Determine the [x, y] coordinate at the center of the cell enclosing the given text.  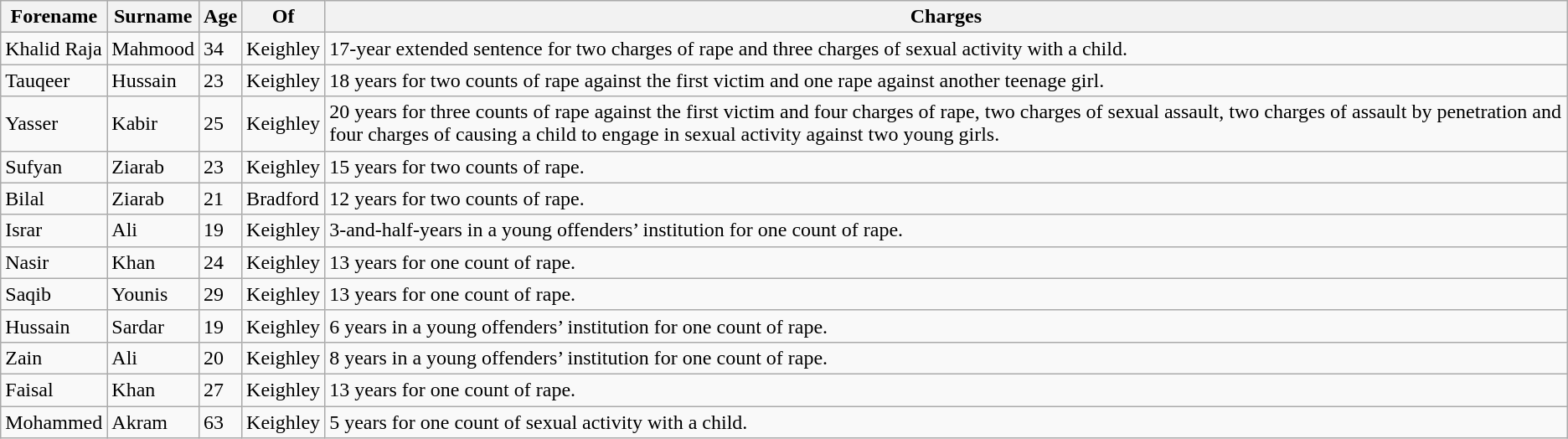
8 years in a young offenders’ institution for one count of rape. [946, 358]
Bilal [54, 199]
Yasser [54, 124]
Sufyan [54, 167]
Younis [153, 294]
20 [221, 358]
Zain [54, 358]
6 years in a young offenders’ institution for one count of rape. [946, 326]
Kabir [153, 124]
Sardar [153, 326]
Khalid Raja [54, 49]
Israr [54, 230]
Mahmood [153, 49]
Tauqeer [54, 80]
27 [221, 390]
29 [221, 294]
5 years for one count of sexual activity with a child. [946, 421]
15 years for two counts of rape. [946, 167]
18 years for two counts of rape against the first victim and one rape against another teenage girl. [946, 80]
Surname [153, 17]
3-and-half-years in a young offenders’ institution for one count of rape. [946, 230]
Akram [153, 421]
63 [221, 421]
Nasir [54, 262]
Age [221, 17]
17-year extended sentence for two charges of rape and three charges of sexual activity with a child. [946, 49]
12 years for two counts of rape. [946, 199]
21 [221, 199]
25 [221, 124]
Saqib [54, 294]
34 [221, 49]
Forename [54, 17]
Bradford [283, 199]
Faisal [54, 390]
24 [221, 262]
Of [283, 17]
Mohammed [54, 421]
Charges [946, 17]
